From the cell containing the given text, extract its center point as [X, Y] coordinate. 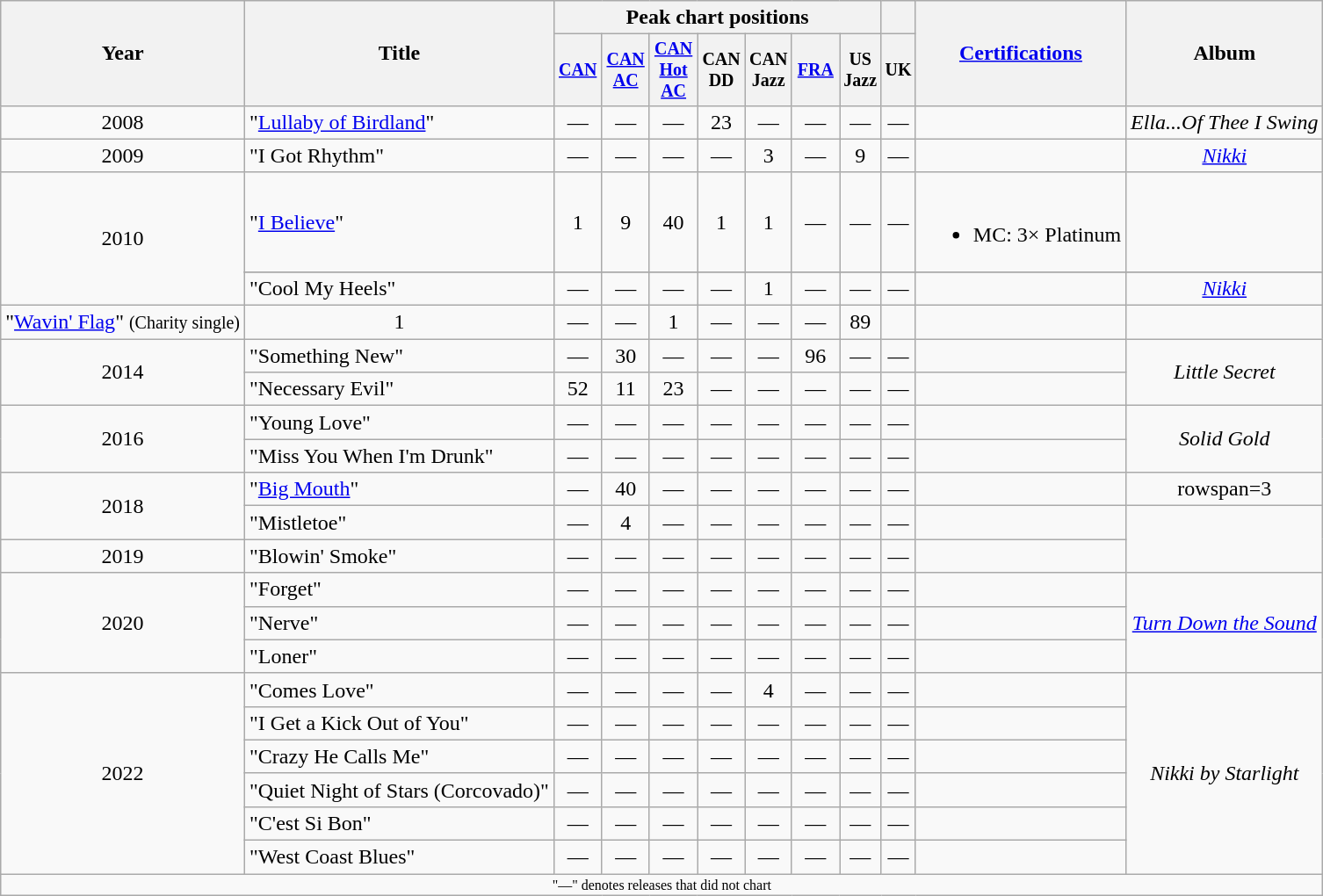
"Loner" [400, 656]
Certifications [1021, 54]
CAN [577, 70]
"West Coast Blues" [400, 857]
CAN DD [721, 70]
"Wavin' Flag" (Charity single) [123, 322]
CAN Hot AC [673, 70]
2022 [123, 773]
2018 [123, 506]
"Miss You When I'm Drunk" [400, 456]
2020 [123, 623]
USJazz [861, 70]
11 [625, 389]
3 [768, 155]
"Blowin' Smoke" [400, 556]
"Young Love" [400, 423]
Year [123, 54]
Little Secret [1225, 372]
"Necessary Evil" [400, 389]
CAN AC [625, 70]
2009 [123, 155]
Title [400, 54]
Album [1225, 54]
"Something New" [400, 356]
2008 [123, 122]
UK [898, 70]
Turn Down the Sound [1225, 623]
52 [577, 389]
89 [861, 322]
"Crazy He Calls Me" [400, 756]
Peak chart positions [717, 18]
Solid Gold [1225, 439]
MC: 3× Platinum [1021, 221]
2019 [123, 556]
"Big Mouth" [400, 489]
"Comes Love" [400, 690]
FRA [815, 70]
"Forget" [400, 589]
"Lullaby of Birdland" [400, 122]
96 [815, 356]
30 [625, 356]
"Mistletoe" [400, 523]
"C'est Si Bon" [400, 823]
"I Get a Kick Out of You" [400, 723]
"Cool My Heels" [400, 288]
Nikki by Starlight [1225, 773]
"—" denotes releases that did not chart [662, 885]
rowspan=3 [1225, 489]
2016 [123, 439]
"Quiet Night of Stars (Corcovado)" [400, 790]
"Nerve" [400, 623]
2010 [123, 239]
Ella...Of Thee I Swing [1225, 122]
CANJazz [768, 70]
"I Got Rhythm" [400, 155]
"I Believe" [400, 221]
2014 [123, 372]
